Scan for the cell matching the given text and deliver its [x, y] coordinate at center. 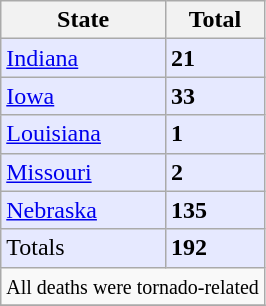
Indiana [84, 58]
135 [214, 210]
1 [214, 134]
All deaths were tornado-related [133, 286]
Totals [84, 248]
192 [214, 248]
Louisiana [84, 134]
2 [214, 172]
Total [214, 20]
21 [214, 58]
Iowa [84, 96]
State [84, 20]
Missouri [84, 172]
33 [214, 96]
Nebraska [84, 210]
